Find where the given text appears and provide that cell's center as [x, y] coordinate. 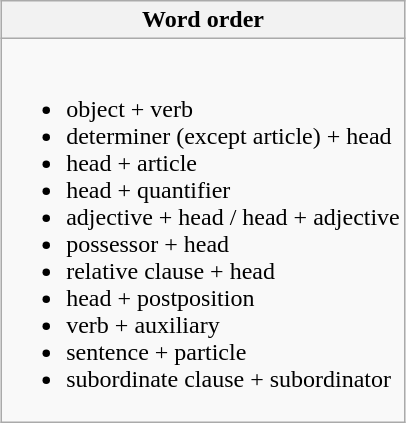
Word order [204, 20]
